For the text-containing cell, return its midpoint in (x, y) coordinate format. 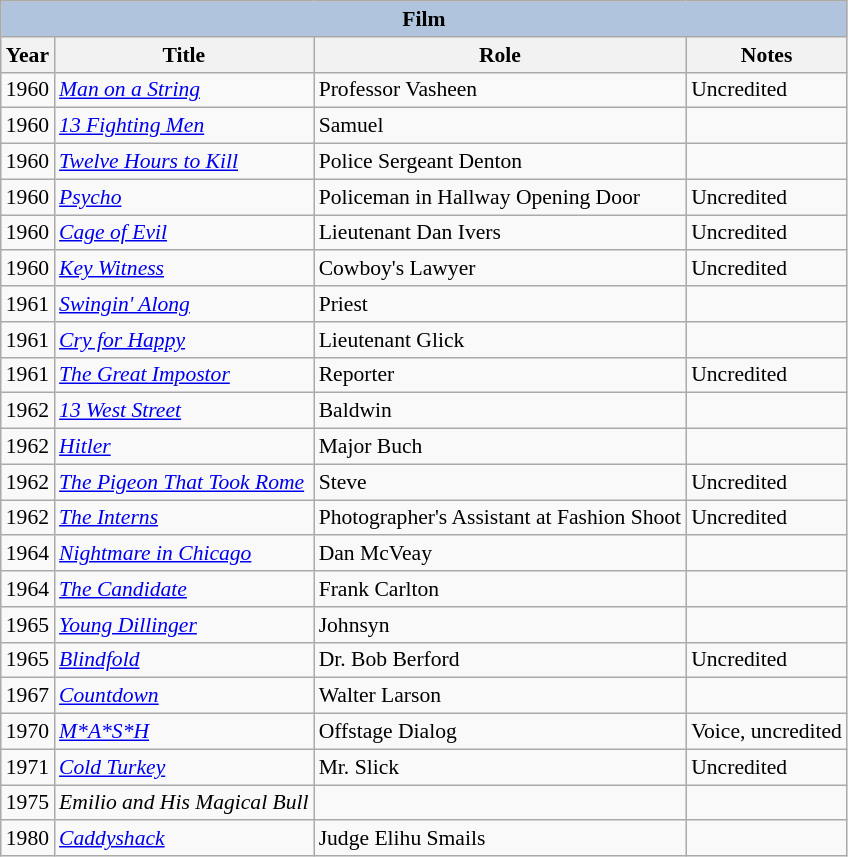
Psycho (184, 197)
Key Witness (184, 269)
The Great Impostor (184, 375)
Blindfold (184, 660)
1971 (28, 767)
Walter Larson (500, 696)
Voice, uncredited (766, 732)
13 West Street (184, 411)
Man on a String (184, 90)
Reporter (500, 375)
Steve (500, 482)
Samuel (500, 126)
Professor Vasheen (500, 90)
Emilio and His Magical Bull (184, 803)
Offstage Dialog (500, 732)
Cry for Happy (184, 340)
Policeman in Hallway Opening Door (500, 197)
The Interns (184, 518)
Countdown (184, 696)
M*A*S*H (184, 732)
13 Fighting Men (184, 126)
Photographer's Assistant at Fashion Shoot (500, 518)
Twelve Hours to Kill (184, 162)
Frank Carlton (500, 589)
Young Dillinger (184, 625)
Priest (500, 304)
Notes (766, 55)
The Pigeon That Took Rome (184, 482)
Caddyshack (184, 839)
Role (500, 55)
1970 (28, 732)
Major Buch (500, 447)
The Candidate (184, 589)
Swingin' Along (184, 304)
Hitler (184, 447)
Lieutenant Glick (500, 340)
Judge Elihu Smails (500, 839)
Dan McVeay (500, 554)
1980 (28, 839)
Cold Turkey (184, 767)
1967 (28, 696)
Johnsyn (500, 625)
Title (184, 55)
Baldwin (500, 411)
Dr. Bob Berford (500, 660)
Year (28, 55)
Nightmare in Chicago (184, 554)
Lieutenant Dan Ivers (500, 233)
Cowboy's Lawyer (500, 269)
Mr. Slick (500, 767)
Police Sergeant Denton (500, 162)
Cage of Evil (184, 233)
Film (424, 19)
1975 (28, 803)
